Scan for the cell matching the given text and deliver its [X, Y] coordinate at center. 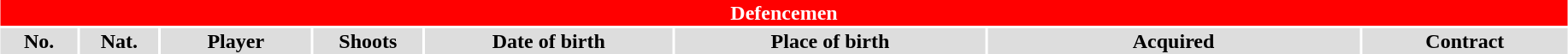
Shoots [368, 41]
Contract [1465, 41]
Player [236, 41]
No. [39, 41]
Date of birth [549, 41]
Acquired [1173, 41]
Nat. [120, 41]
Defencemen [783, 13]
Place of birth [830, 41]
